Locate the cell with the specified text and output its [X, Y] center coordinate. 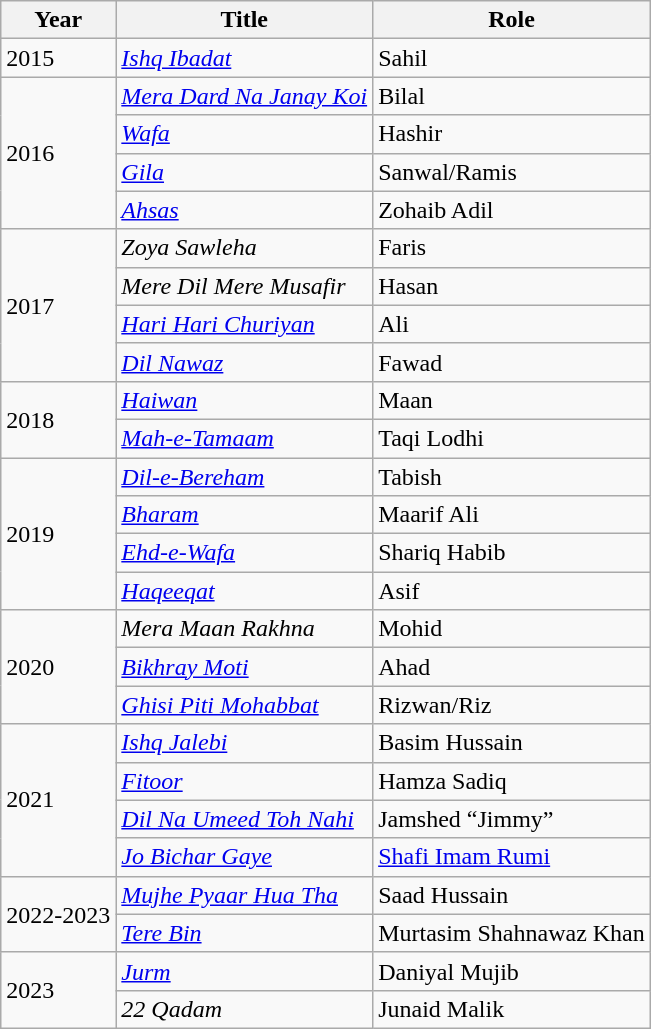
Zoya Sawleha [244, 248]
Year [58, 20]
Jo Bichar Gaye [244, 857]
Title [244, 20]
Mohid [512, 629]
Gila [244, 172]
Fitoor [244, 781]
Hamza Sadiq [512, 781]
Mujhe Pyaar Hua Tha [244, 895]
Mera Dard Na Janay Koi [244, 96]
Ishq Ibadat [244, 58]
2018 [58, 419]
Daniyal Mujib [512, 971]
Zohaib Adil [512, 210]
Sahil [512, 58]
22 Qadam [244, 1009]
2021 [58, 800]
Tere Bin [244, 933]
Wafa [244, 134]
Hashir [512, 134]
Junaid Malik [512, 1009]
Basim Hussain [512, 743]
2023 [58, 990]
Mere Dil Mere Musafir [244, 286]
Dil Nawaz [244, 362]
Bharam [244, 515]
Ali [512, 324]
2019 [58, 534]
Bikhray Moti [244, 667]
Asif [512, 591]
Bilal [512, 96]
Taqi Lodhi [512, 438]
Haqeeqat [244, 591]
2022-2023 [58, 914]
Dil Na Umeed Toh Nahi [244, 819]
Dil-e-Bereham [244, 477]
Shafi Imam Rumi [512, 857]
Fawad [512, 362]
Role [512, 20]
Mera Maan Rakhna [244, 629]
Ahad [512, 667]
2015 [58, 58]
Jurm [244, 971]
Shariq Habib [512, 553]
2020 [58, 667]
Jamshed “Jimmy” [512, 819]
Saad Hussain [512, 895]
Maan [512, 400]
Ghisi Piti Mohabbat [244, 705]
Maarif Ali [512, 515]
Murtasim Shahnawaz Khan [512, 933]
Faris [512, 248]
Sanwal/Ramis [512, 172]
Haiwan [244, 400]
Hari Hari Churiyan [244, 324]
Rizwan/Riz [512, 705]
Hasan [512, 286]
2016 [58, 153]
Mah-e-Tamaam [244, 438]
Ahsas [244, 210]
Tabish [512, 477]
Ishq Jalebi [244, 743]
Ehd-e-Wafa [244, 553]
2017 [58, 305]
